Provide the [x, y] coordinate of the cell's center where the given text is located.  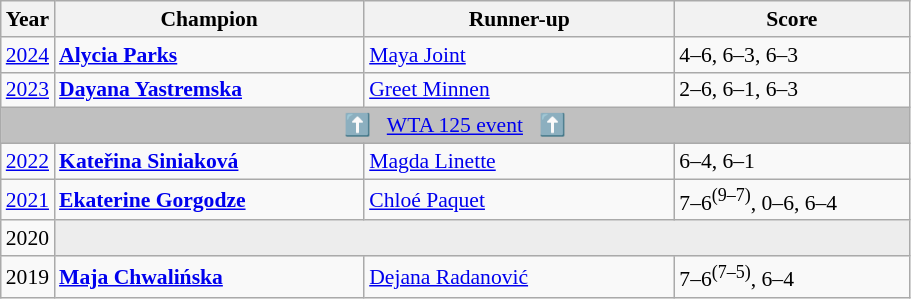
2023 [28, 90]
7–6(7–5), 6–4 [792, 276]
Kateřina Siniaková [209, 162]
2021 [28, 200]
2022 [28, 162]
2019 [28, 276]
Maya Joint [519, 55]
2020 [28, 239]
Alycia Parks [209, 55]
Maja Chwalińska [209, 276]
Dayana Yastremska [209, 90]
Magda Linette [519, 162]
Champion [209, 19]
2024 [28, 55]
Runner-up [519, 19]
2–6, 6–1, 6–3 [792, 90]
6–4, 6–1 [792, 162]
⬆️ WTA 125 event ⬆️ [456, 126]
Greet Minnen [519, 90]
Dejana Radanović [519, 276]
Year [28, 19]
Score [792, 19]
Chloé Paquet [519, 200]
Ekaterine Gorgodze [209, 200]
4–6, 6–3, 6–3 [792, 55]
7–6(9–7), 0–6, 6–4 [792, 200]
